From the cell containing the given text, extract its center point as (X, Y) coordinate. 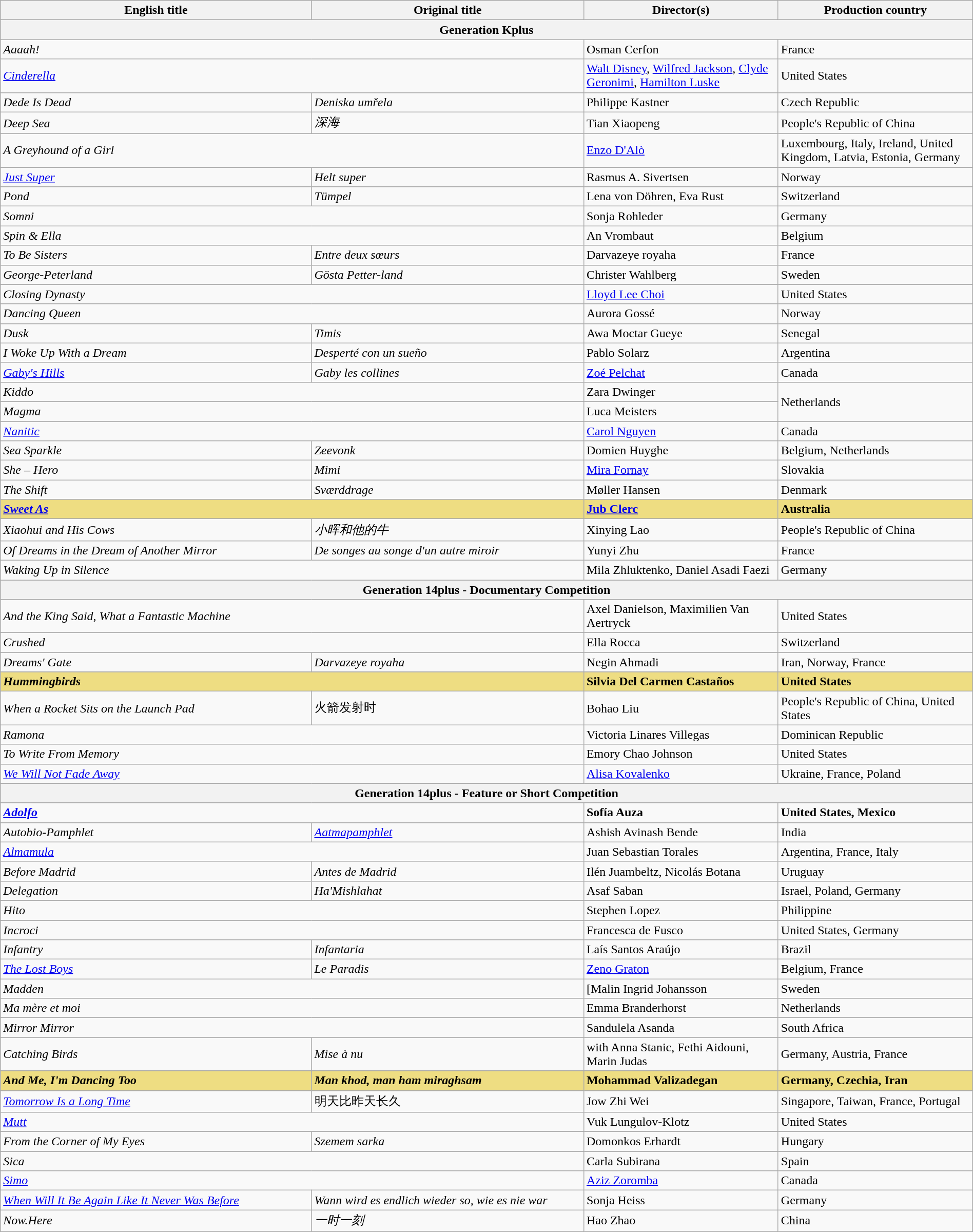
Generation Kplus (487, 30)
Helt super (447, 177)
Uruguay (875, 871)
Aatmapamphlet (447, 832)
Generation 14plus - Feature or Short Competition (487, 793)
Simo (293, 1181)
Waking Up in Silence (293, 570)
Production country (875, 10)
Domonkos Erhardt (680, 1142)
Ramona (293, 735)
Rasmus A. Sivertsen (680, 177)
Asaf Saban (680, 891)
Senegal (875, 333)
Hito (293, 910)
Sea Sparkle (156, 451)
Carol Nguyen (680, 431)
小晖和他的牛 (447, 530)
Brazil (875, 950)
Nanitic (293, 431)
Zara Dwinger (680, 392)
Catching Birds (156, 1054)
A Greyhound of a Girl (293, 151)
Australia (875, 509)
Enzo D'Alò (680, 151)
Timis (447, 333)
South Africa (875, 1028)
She – Hero (156, 470)
Slovakia (875, 470)
Mirror Mirror (293, 1028)
Singapore, Taiwan, France, Portugal (875, 1102)
India (875, 832)
Bohao Liu (680, 708)
De songes au songe d'un autre miroir (447, 550)
And Me, I'm Dancing Too (156, 1081)
Closing Dynasty (293, 294)
Israel, Poland, Germany (875, 891)
Argentina, France, Italy (875, 852)
Tomorrow Is a Long Time (156, 1102)
火箭发射时 (447, 708)
Mimi (447, 470)
Hummingbirds (293, 682)
Ashish Avinash Bende (680, 832)
Sværddrage (447, 490)
Juan Sebastian Torales (680, 852)
Kiddo (293, 392)
The Lost Boys (156, 969)
Wann wird es endlich wieder so, wie es nie war (447, 1200)
Hungary (875, 1142)
Director(s) (680, 10)
People's Republic of China, United States (875, 708)
with Anna Stanic, Fethi Aidouni, Marin Judas (680, 1054)
Philippe Kastner (680, 102)
Lena von Döhren, Eva Rust (680, 197)
Somni (293, 216)
Original title (447, 10)
I Woke Up With a Dream (156, 353)
The Shift (156, 490)
Sofía Auza (680, 813)
Xinying Lao (680, 530)
Belgium (875, 236)
[Malin Ingrid Johansson (680, 989)
Zeno Graton (680, 969)
Dreams' Gate (156, 662)
Dede Is Dead (156, 102)
Vuk Lungulov-Klotz (680, 1122)
Germany, Austria, France (875, 1054)
Alisa Kovalenko (680, 774)
Domien Huyghe (680, 451)
Aurora Gossé (680, 314)
Dusk (156, 333)
Desperté con un sueño (447, 353)
Ella Rocca (680, 643)
Incroci (293, 930)
Iran, Norway, France (875, 662)
Aaaah! (293, 49)
From the Corner of My Eyes (156, 1142)
Belgium, France (875, 969)
Magma (293, 411)
Dancing Queen (293, 314)
Xiaohui and His Cows (156, 530)
Awa Moctar Gueye (680, 333)
Generation 14plus - Documentary Competition (487, 590)
Zeevonk (447, 451)
Before Madrid (156, 871)
Dominican Republic (875, 735)
Mila Zhluktenko, Daniel Asadi Faezi (680, 570)
Argentina (875, 353)
Of Dreams in the Dream of Another Mirror (156, 550)
Stephen Lopez (680, 910)
Ilén Juambeltz, Nicolás Botana (680, 871)
Sonja Rohleder (680, 216)
Infantry (156, 950)
Almamula (293, 852)
We Will Not Fade Away (293, 774)
Gösta Petter-land (447, 275)
George-Peterland (156, 275)
Mira Fornay (680, 470)
Sonja Heiss (680, 1200)
Walt Disney, Wilfred Jackson, Clyde Geronimi, Hamilton Luske (680, 76)
Ukraine, France, Poland (875, 774)
Luca Meisters (680, 411)
Szemem sarka (447, 1142)
Crushed (293, 643)
Yunyi Zhu (680, 550)
Jub Clerc (680, 509)
Silvia Del Carmen Castaños (680, 682)
Now.Here (156, 1221)
An Vrombaut (680, 236)
And the King Said, What a Fantastic Machine (293, 616)
Tian Xiaopeng (680, 123)
Emma Branderhorst (680, 1008)
Entre deux sœurs (447, 255)
Mohammad Valizadegan (680, 1081)
United States, Mexico (875, 813)
Denmark (875, 490)
Mise à nu (447, 1054)
Belgium, Netherlands (875, 451)
Osman Cerfon (680, 49)
Sica (293, 1161)
Ma mère et moi (293, 1008)
一时一刻 (447, 1221)
Cinderella (293, 76)
Luxembourg, Italy, Ireland, United Kingdom, Latvia, Estonia, Germany (875, 151)
Pablo Solarz (680, 353)
Autobio-Pamphlet (156, 832)
Spain (875, 1161)
深海 (447, 123)
Deniska umřela (447, 102)
Gaby's Hills (156, 372)
Man khod, man ham miraghsam (447, 1081)
Infantaria (447, 950)
Delegation (156, 891)
Victoria Linares Villegas (680, 735)
United States, Germany (875, 930)
Francesca de Fusco (680, 930)
Zoé Pelchat (680, 372)
Hao Zhao (680, 1221)
Mutt (293, 1122)
Laís Santos Araújo (680, 950)
Axel Danielson, Maximilien Van Aertryck (680, 616)
Emory Chao Johnson (680, 754)
Christer Wahlberg (680, 275)
Germany, Czechia, Iran (875, 1081)
Just Super (156, 177)
Carla Subirana (680, 1161)
English title (156, 10)
Jow Zhi Wei (680, 1102)
明天比昨天长久 (447, 1102)
Le Paradis (447, 969)
Czech Republic (875, 102)
Pond (156, 197)
Antes de Madrid (447, 871)
Møller Hansen (680, 490)
When Will It Be Again Like It Never Was Before (156, 1200)
Gaby les collines (447, 372)
Madden (293, 989)
To Write From Memory (293, 754)
Aziz Zoromba (680, 1181)
Tümpel (447, 197)
China (875, 1221)
Philippine (875, 910)
Deep Sea (156, 123)
Negin Ahmadi (680, 662)
Lloyd Lee Choi (680, 294)
Sandulela Asanda (680, 1028)
When a Rocket Sits on the Launch Pad (156, 708)
Spin & Ella (293, 236)
Adolfo (293, 813)
Ha'Mishlahat (447, 891)
Sweet As (293, 509)
To Be Sisters (156, 255)
